Provide the (x, y) coordinate of the cell's center where the given text is located.  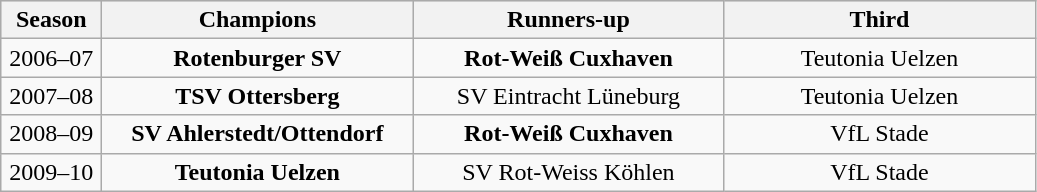
2007–08 (52, 96)
Third (880, 20)
Champions (258, 20)
SV Rot-Weiss Köhlen (568, 172)
2009–10 (52, 172)
SV Eintracht Lüneburg (568, 96)
SV Ahlerstedt/Ottendorf (258, 134)
Runners-up (568, 20)
2008–09 (52, 134)
2006–07 (52, 58)
TSV Ottersberg (258, 96)
Rotenburger SV (258, 58)
Season (52, 20)
